Locate the cell with the specified text and output its [x, y] center coordinate. 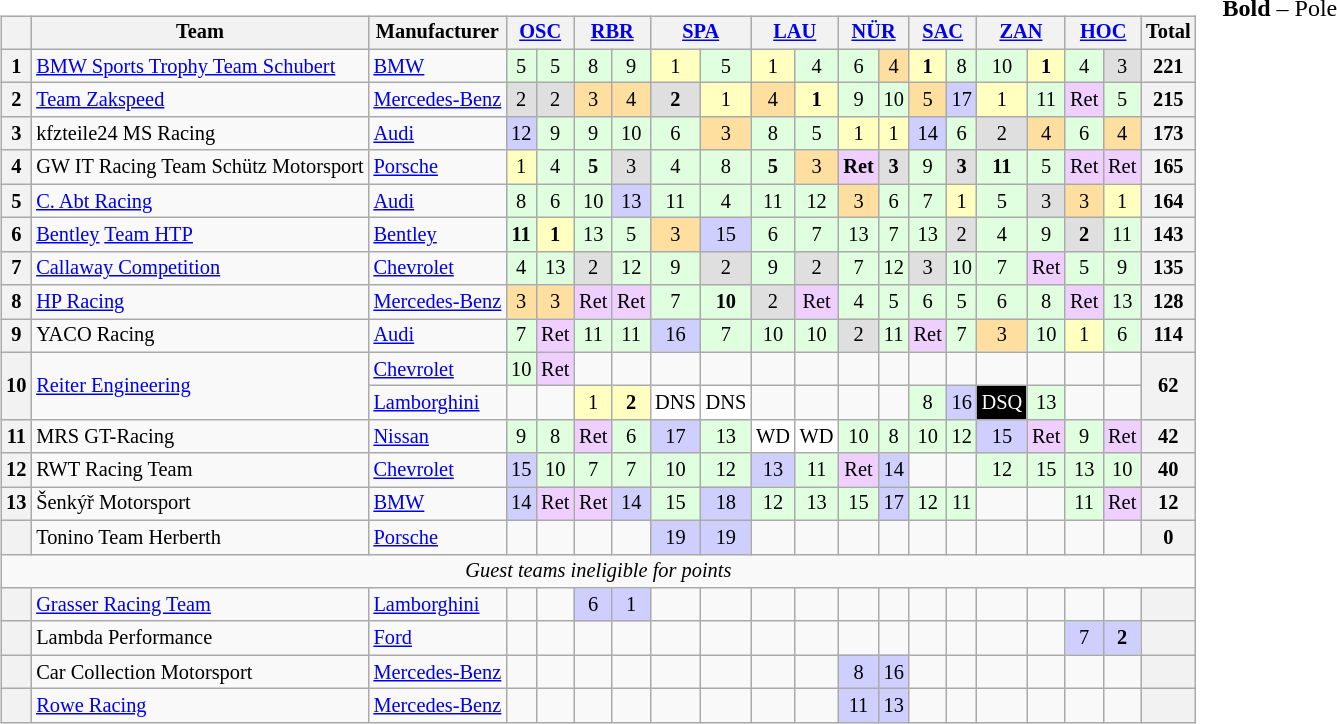
164 [1168, 201]
221 [1168, 66]
RBR [612, 33]
40 [1168, 470]
128 [1168, 302]
Manufacturer [438, 33]
MRS GT-Racing [200, 437]
OSC [540, 33]
62 [1168, 386]
LAU [794, 33]
Nissan [438, 437]
Team [200, 33]
Team Zakspeed [200, 100]
Guest teams ineligible for points [598, 571]
Tonino Team Herberth [200, 537]
SAC [943, 33]
135 [1168, 268]
143 [1168, 235]
GW IT Racing Team Schütz Motorsport [200, 167]
Rowe Racing [200, 706]
Ford [438, 638]
18 [726, 504]
42 [1168, 437]
Reiter Engineering [200, 386]
RWT Racing Team [200, 470]
Car Collection Motorsport [200, 672]
Callaway Competition [200, 268]
SPA [700, 33]
Bentley [438, 235]
ZAN [1021, 33]
215 [1168, 100]
Bentley Team HTP [200, 235]
kfzteile24 MS Racing [200, 134]
HP Racing [200, 302]
Grasser Racing Team [200, 605]
114 [1168, 336]
Lambda Performance [200, 638]
HOC [1103, 33]
DSQ [1002, 403]
Total [1168, 33]
C. Abt Racing [200, 201]
173 [1168, 134]
Šenkýř Motorsport [200, 504]
YACO Racing [200, 336]
165 [1168, 167]
NÜR [873, 33]
BMW Sports Trophy Team Schubert [200, 66]
0 [1168, 537]
